Scan for the cell matching the given text and deliver its [x, y] coordinate at center. 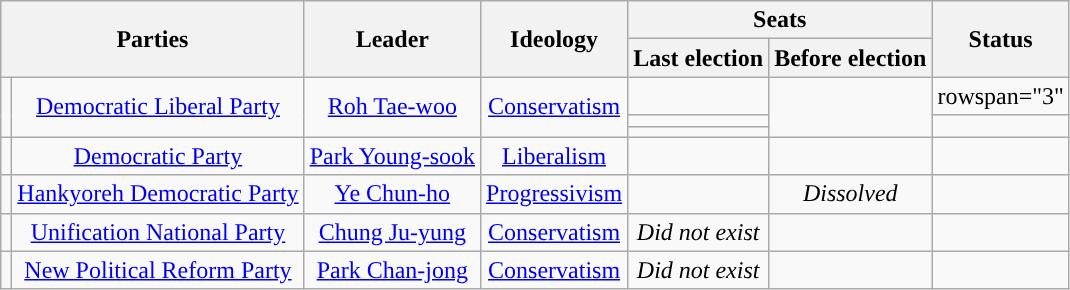
Chung Ju-yung [392, 232]
Roh Tae-woo [392, 107]
Unification National Party [158, 232]
Hankyoreh Democratic Party [158, 194]
Leader [392, 39]
Park Chan-jong [392, 270]
Before election [850, 58]
Park Young-sook [392, 156]
Liberalism [554, 156]
Seats [780, 20]
Dissolved [850, 194]
New Political Reform Party [158, 270]
Progressivism [554, 194]
Status [1001, 39]
Last election [698, 58]
Ideology [554, 39]
Ye Chun-ho [392, 194]
Democratic Party [158, 156]
rowspan="3" [1001, 96]
Democratic Liberal Party [158, 107]
Parties [152, 39]
